Find where the given text appears and provide that cell's center as (x, y) coordinate. 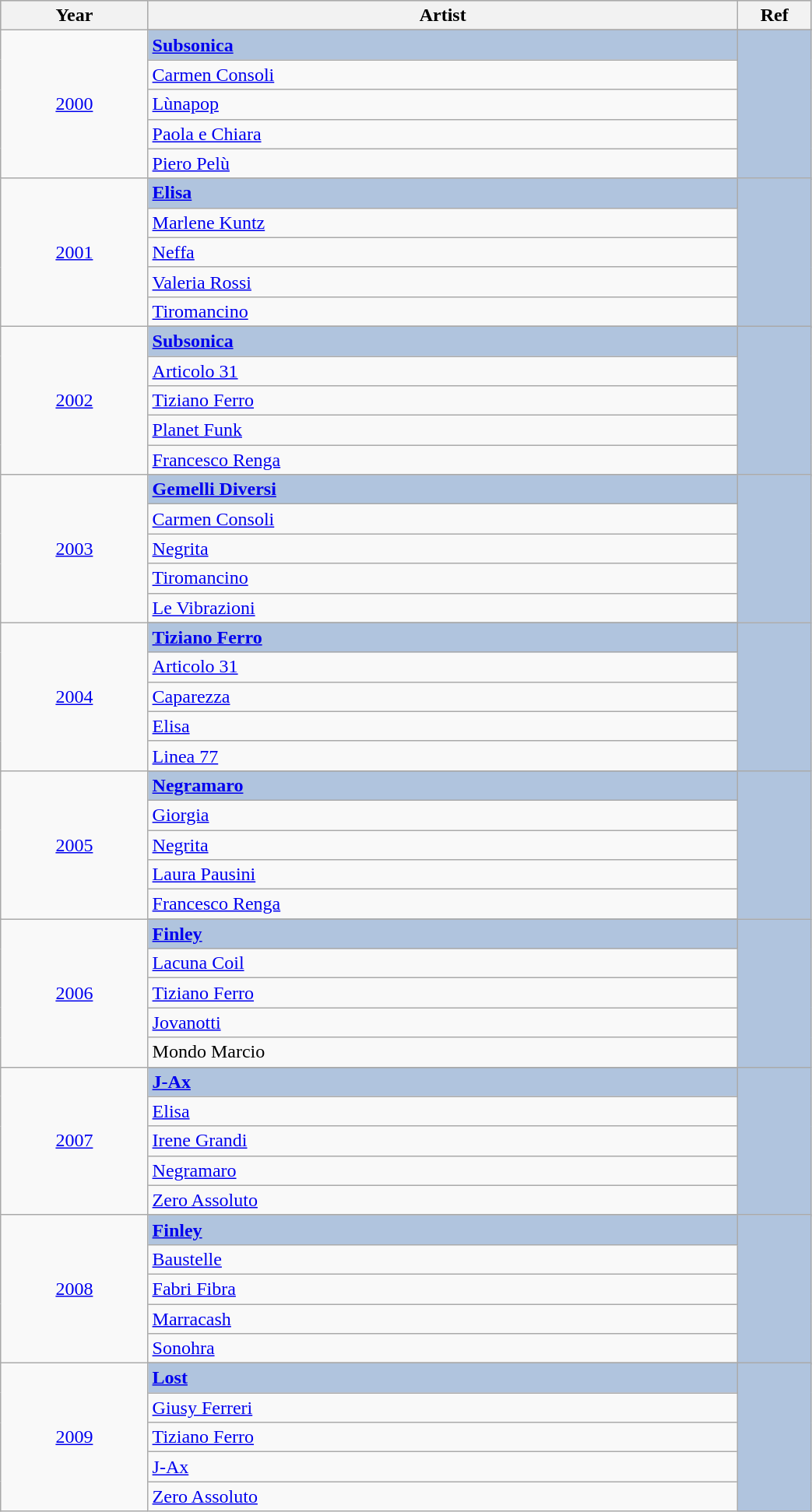
Ref (774, 16)
Planet Funk (442, 430)
Giusy Ferreri (442, 1408)
Irene Grandi (442, 1141)
Artist (442, 16)
2003 (75, 549)
Jovanotti (442, 1023)
Fabri Fibra (442, 1289)
Lost (442, 1378)
Marlene Kuntz (442, 223)
2005 (75, 844)
2009 (75, 1437)
Paola e Chiara (442, 134)
Laura Pausini (442, 875)
Year (75, 16)
Lùnapop (442, 104)
Lacuna Coil (442, 963)
Piero Pelù (442, 163)
2001 (75, 252)
Baustelle (442, 1259)
Caparezza (442, 696)
2000 (75, 104)
Gemelli Diversi (442, 489)
Marracash (442, 1319)
2008 (75, 1289)
2002 (75, 400)
2004 (75, 696)
Neffa (442, 252)
Giorgia (442, 815)
Linea 77 (442, 756)
2007 (75, 1141)
Le Vibrazioni (442, 608)
Valeria Rossi (442, 282)
Mondo Marcio (442, 1052)
Sonohra (442, 1349)
2006 (75, 993)
